Pinpoint the cell where the given text exists, returning its [X, Y] midpoint coordinate. 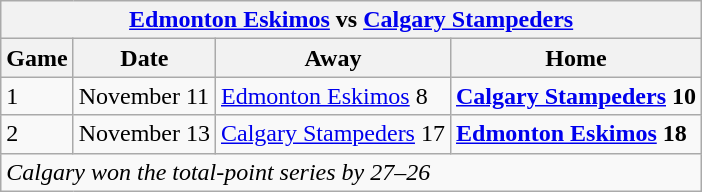
Edmonton Eskimos 18 [576, 134]
2 [37, 134]
1 [37, 96]
Game [37, 58]
Away [332, 58]
Edmonton Eskimos 8 [332, 96]
Calgary Stampeders 10 [576, 96]
Home [576, 58]
Calgary won the total-point series by 27–26 [352, 172]
Date [144, 58]
Edmonton Eskimos vs Calgary Stampeders [352, 20]
November 13 [144, 134]
November 11 [144, 96]
Calgary Stampeders 17 [332, 134]
